Locate the cell with the specified text and output its [X, Y] center coordinate. 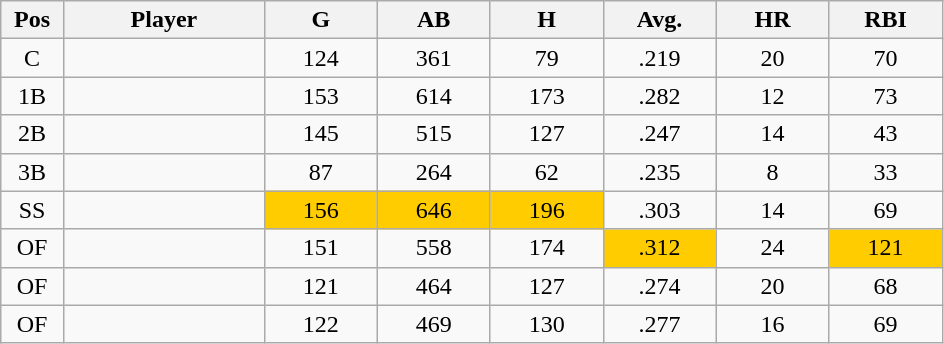
.235 [660, 172]
264 [434, 172]
.312 [660, 248]
24 [772, 248]
1B [32, 96]
33 [886, 172]
173 [546, 96]
Avg. [660, 20]
122 [320, 324]
469 [434, 324]
614 [434, 96]
70 [886, 58]
79 [546, 58]
43 [886, 134]
361 [434, 58]
.282 [660, 96]
515 [434, 134]
H [546, 20]
.303 [660, 210]
646 [434, 210]
156 [320, 210]
3B [32, 172]
153 [320, 96]
HR [772, 20]
Player [164, 20]
62 [546, 172]
130 [546, 324]
2B [32, 134]
.274 [660, 286]
124 [320, 58]
68 [886, 286]
174 [546, 248]
.247 [660, 134]
73 [886, 96]
SS [32, 210]
16 [772, 324]
AB [434, 20]
87 [320, 172]
C [32, 58]
G [320, 20]
145 [320, 134]
196 [546, 210]
464 [434, 286]
RBI [886, 20]
151 [320, 248]
.277 [660, 324]
12 [772, 96]
.219 [660, 58]
8 [772, 172]
Pos [32, 20]
558 [434, 248]
